Locate the cell with the specified text and output its [X, Y] center coordinate. 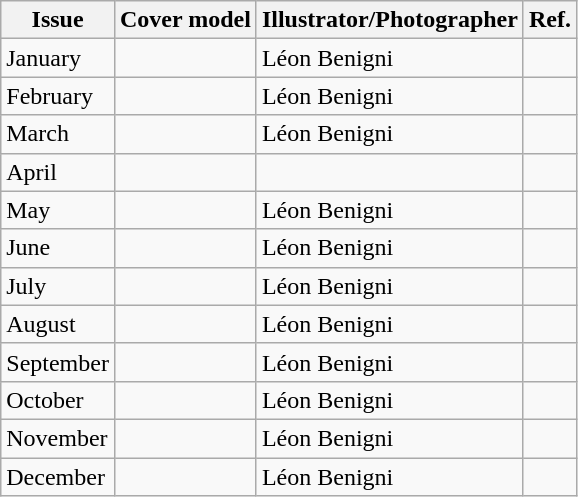
February [58, 96]
June [58, 248]
August [58, 324]
Illustrator/Photographer [390, 20]
March [58, 134]
April [58, 172]
Ref. [550, 20]
September [58, 362]
December [58, 477]
Cover model [185, 20]
November [58, 438]
July [58, 286]
May [58, 210]
October [58, 400]
Issue [58, 20]
January [58, 58]
